Locate the cell with the specified text and output its (X, Y) center coordinate. 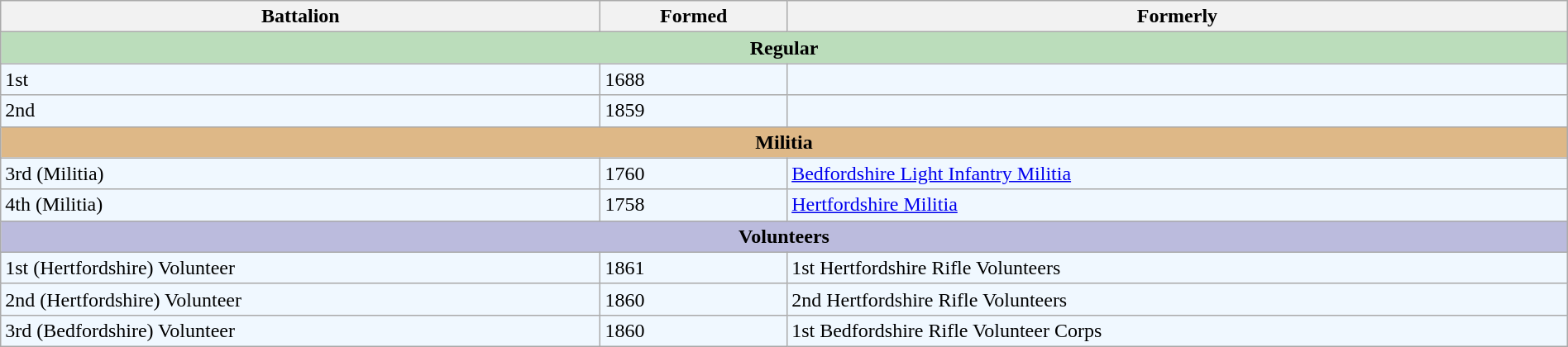
1688 (694, 79)
1859 (694, 111)
1861 (694, 268)
3rd (Bedfordshire) Volunteer (301, 330)
1st Bedfordshire Rifle Volunteer Corps (1178, 330)
Formerly (1178, 17)
1st (Hertfordshire) Volunteer (301, 268)
2nd (301, 111)
2nd Hertfordshire Rifle Volunteers (1178, 299)
Battalion (301, 17)
Regular (784, 48)
3rd (Militia) (301, 173)
1760 (694, 173)
2nd (Hertfordshire) Volunteer (301, 299)
1758 (694, 205)
Volunteers (784, 236)
1st (301, 79)
4th (Militia) (301, 205)
Formed (694, 17)
1st Hertfordshire Rifle Volunteers (1178, 268)
Bedfordshire Light Infantry Militia (1178, 173)
Hertfordshire Militia (1178, 205)
Militia (784, 142)
